Pinpoint the cell where the given text exists, returning its [x, y] midpoint coordinate. 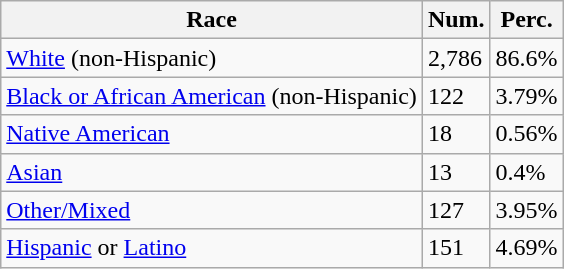
Black or African American (non-Hispanic) [212, 96]
Race [212, 20]
3.79% [526, 96]
86.6% [526, 58]
0.56% [526, 134]
3.95% [526, 210]
Perc. [526, 20]
Hispanic or Latino [212, 248]
Other/Mixed [212, 210]
151 [456, 248]
18 [456, 134]
0.4% [526, 172]
13 [456, 172]
4.69% [526, 248]
Native American [212, 134]
Asian [212, 172]
Num. [456, 20]
122 [456, 96]
127 [456, 210]
White (non-Hispanic) [212, 58]
2,786 [456, 58]
